Pinpoint the cell where the given text exists, returning its (x, y) midpoint coordinate. 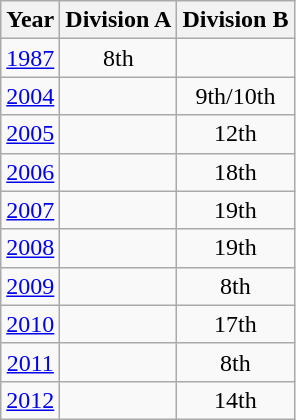
2004 (30, 96)
Division A (118, 20)
2005 (30, 134)
2009 (30, 286)
2008 (30, 248)
18th (236, 172)
2011 (30, 362)
1987 (30, 58)
12th (236, 134)
Year (30, 20)
2007 (30, 210)
14th (236, 400)
2006 (30, 172)
Division B (236, 20)
9th/10th (236, 96)
17th (236, 324)
2010 (30, 324)
2012 (30, 400)
